Scan for the cell matching the given text and deliver its [X, Y] coordinate at center. 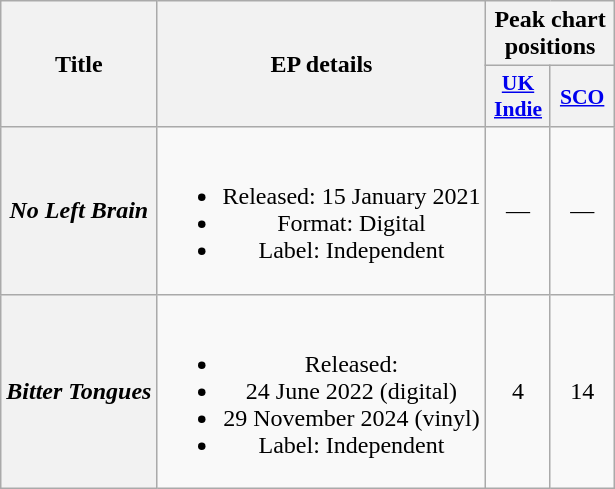
Released: 15 January 2021Format: DigitalLabel: Independent [322, 210]
Peak chartpositions [550, 34]
Released:24 June 2022 (digital)29 November 2024 (vinyl)Label: Independent [322, 391]
Title [79, 64]
UK Indie [518, 96]
Bitter Tongues [79, 391]
No Left Brain [79, 210]
SCO [582, 96]
4 [518, 391]
EP details [322, 64]
14 [582, 391]
